Output the (X, Y) coordinate of the center of the cell containing the given text.  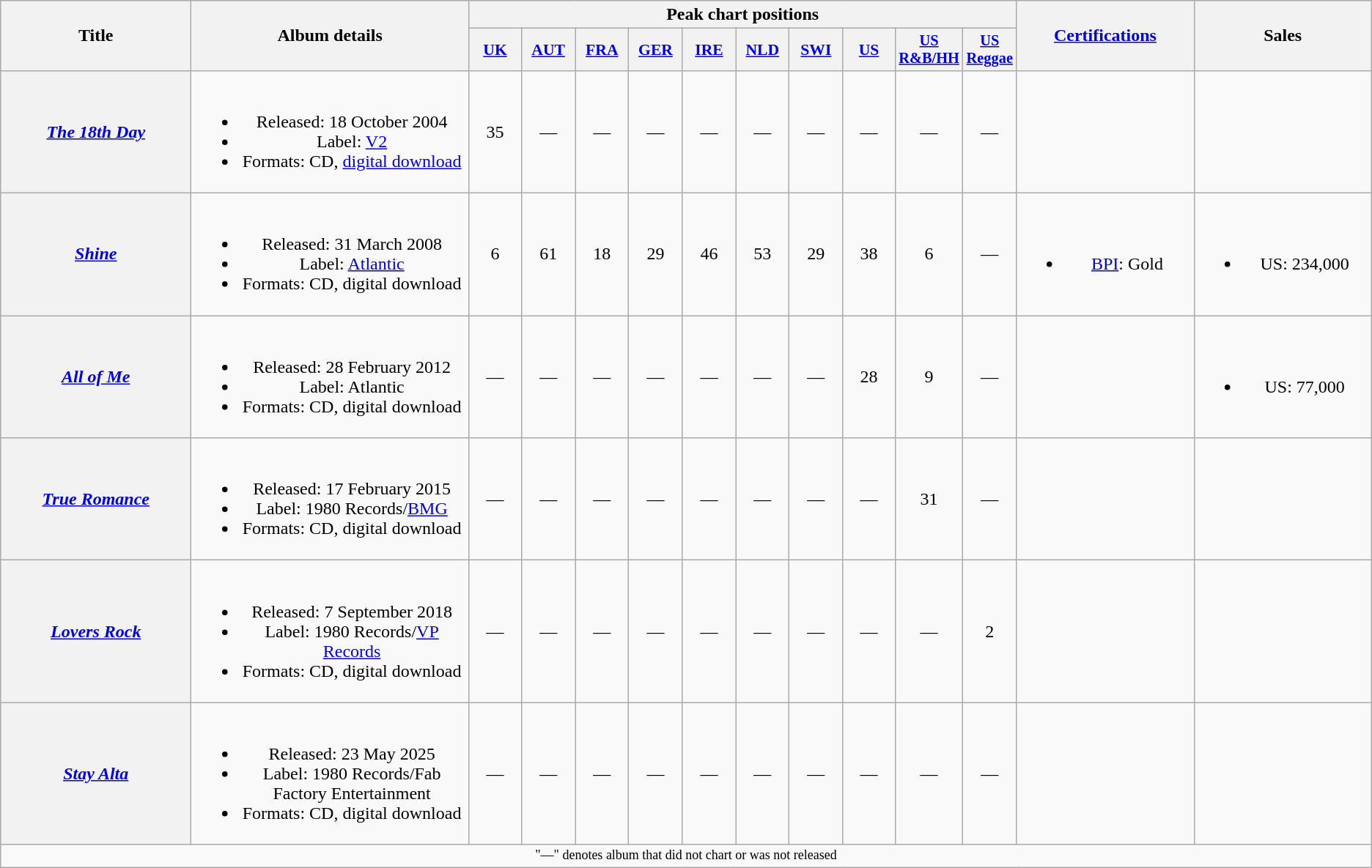
IRE (709, 50)
True Romance (96, 500)
Released: 28 February 2012Label: AtlanticFormats: CD, digital download (330, 376)
35 (495, 132)
FRA (602, 50)
Released: 18 October 2004Label: V2Formats: CD, digital download (330, 132)
Title (96, 36)
Released: 17 February 2015Label: 1980 Records/BMGFormats: CD, digital download (330, 500)
US (869, 50)
US: 77,000 (1283, 376)
53 (762, 255)
31 (929, 500)
UK (495, 50)
All of Me (96, 376)
Lovers Rock (96, 631)
Released: 23 May 2025Label: 1980 Records/Fab Factory EntertainmentFormats: CD, digital download (330, 774)
SWI (816, 50)
Album details (330, 36)
GER (655, 50)
46 (709, 255)
AUT (548, 50)
9 (929, 376)
USReggae (989, 50)
US: 234,000 (1283, 255)
USR&B/HH (929, 50)
Certifications (1105, 36)
Released: 7 September 2018Label: 1980 Records/VP RecordsFormats: CD, digital download (330, 631)
Peak chart positions (743, 15)
"—" denotes album that did not chart or was not released (686, 856)
38 (869, 255)
Sales (1283, 36)
Shine (96, 255)
The 18th Day (96, 132)
Stay Alta (96, 774)
2 (989, 631)
BPI: Gold (1105, 255)
Released: 31 March 2008Label: AtlanticFormats: CD, digital download (330, 255)
NLD (762, 50)
18 (602, 255)
61 (548, 255)
28 (869, 376)
